For the text-containing cell, return its midpoint in [x, y] coordinate format. 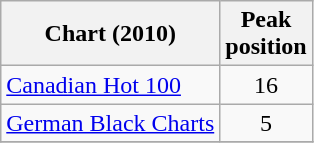
Canadian Hot 100 [110, 85]
Chart (2010) [110, 34]
16 [266, 85]
5 [266, 123]
German Black Charts [110, 123]
Peak position [266, 34]
